Find where the given text appears and provide that cell's center as (x, y) coordinate. 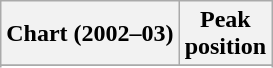
Chart (2002–03) (90, 34)
Peak position (225, 34)
